Identify which cell holds the provided text, then report its [X, Y] central coordinate. 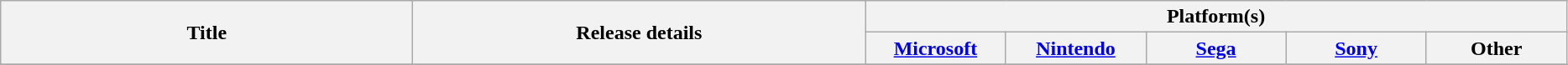
Microsoft [935, 48]
Sony [1356, 48]
Nintendo [1076, 48]
Platform(s) [1215, 17]
Sega [1215, 48]
Title [206, 32]
Other [1496, 48]
Release details [640, 32]
